Return the [x, y] coordinate for the center point of the cell that contains the specified text.  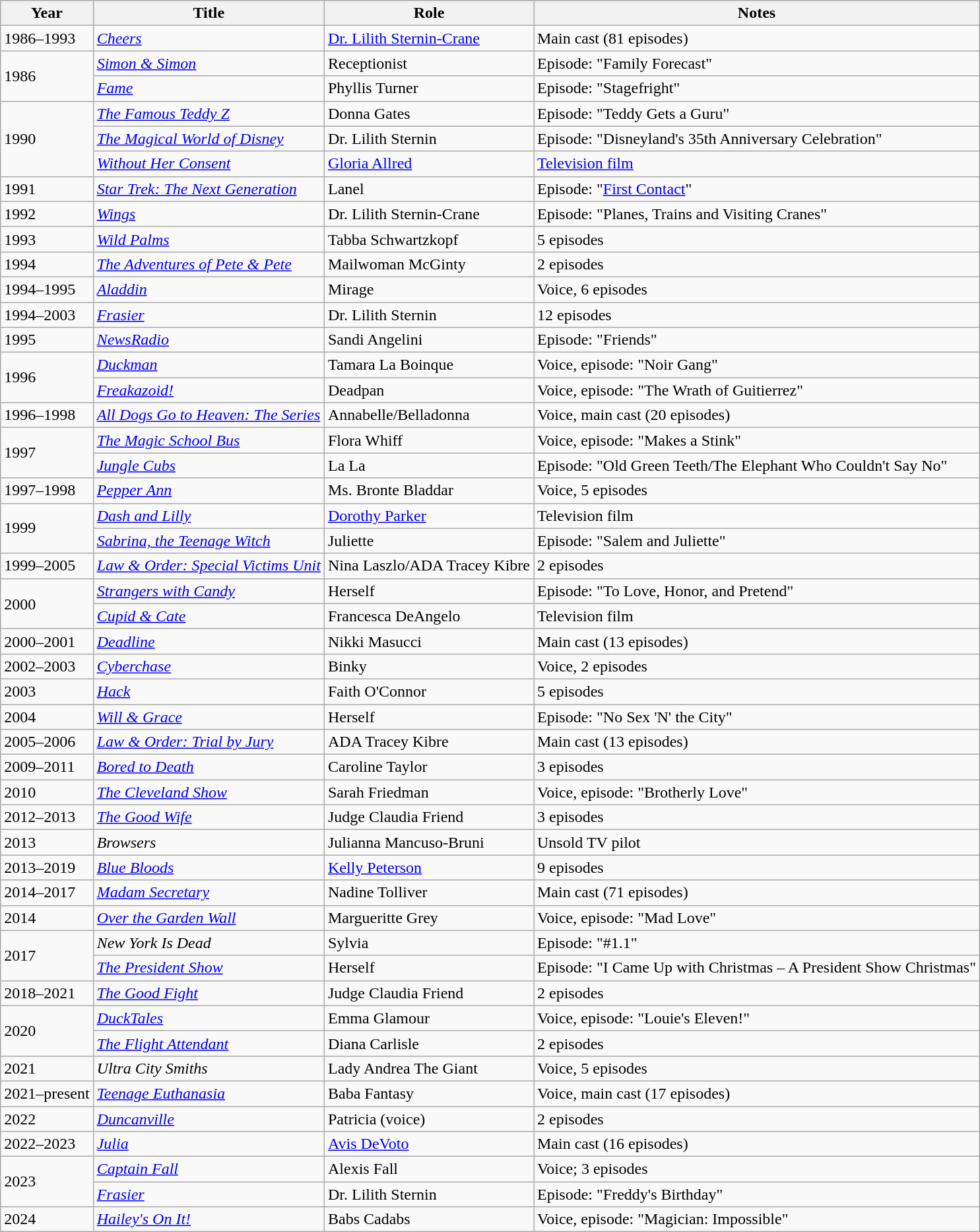
2013–2019 [47, 868]
Sandi Angelini [429, 340]
Episode: "Friends" [756, 340]
Voice, episode: "Brotherly Love" [756, 792]
New York Is Dead [209, 943]
Teenage Euthanasia [209, 1093]
2014–2017 [47, 893]
Sabrina, the Teenage Witch [209, 541]
The Flight Attendant [209, 1043]
Ultra City Smiths [209, 1068]
Episode: "Freddy's Birthday" [756, 1194]
2021 [47, 1068]
1996–1998 [47, 415]
Voice, episode: "Mad Love" [756, 918]
Gloria Allred [429, 164]
Babs Cadabs [429, 1219]
Voice, episode: "Louie's Eleven!" [756, 1018]
2000–2001 [47, 641]
Francesca DeAngelo [429, 616]
Episode: "To Love, Honor, and Pretend" [756, 591]
Without Her Consent [209, 164]
Episode: "Stagefright" [756, 88]
Duncanville [209, 1119]
Cupid & Cate [209, 616]
Voice, episode: "Makes a Stink" [756, 440]
12 episodes [756, 315]
Lady Andrea The Giant [429, 1068]
Phyllis Turner [429, 88]
1994–1995 [47, 289]
Wings [209, 214]
Voice, 6 episodes [756, 289]
Julianna Mancuso-Bruni [429, 842]
The Good Wife [209, 817]
Voice, main cast (17 episodes) [756, 1093]
Voice, episode: "Noir Gang" [756, 365]
Duckman [209, 365]
Episode: "Family Forecast" [756, 63]
Episode: "First Contact" [756, 189]
The Magical World of Disney [209, 139]
9 episodes [756, 868]
Episode: "Planes, Trains and Visiting Cranes" [756, 214]
NewsRadio [209, 340]
Star Trek: The Next Generation [209, 189]
Sarah Friedman [429, 792]
Juliette [429, 541]
Fame [209, 88]
Main cast (16 episodes) [756, 1144]
Diana Carlisle [429, 1043]
Binky [429, 666]
1995 [47, 340]
1994–2003 [47, 315]
2023 [47, 1182]
Kelly Peterson [429, 868]
Deadpan [429, 390]
Hack [209, 691]
The Magic School Bus [209, 440]
1997 [47, 453]
1997–1998 [47, 491]
Unsold TV pilot [756, 842]
1994 [47, 264]
Captain Fall [209, 1169]
Tamara La Boinque [429, 365]
DuckTales [209, 1018]
Bored to Death [209, 767]
2002–2003 [47, 666]
Avis DeVoto [429, 1144]
Hailey's On It! [209, 1219]
2018–2021 [47, 993]
Episode: "Disneyland's 35th Anniversary Celebration" [756, 139]
2022 [47, 1119]
Receptionist [429, 63]
Role [429, 13]
2010 [47, 792]
2000 [47, 603]
2021–present [47, 1093]
Julia [209, 1144]
Voice, main cast (20 episodes) [756, 415]
Wild Palms [209, 239]
La La [429, 465]
Nadine Tolliver [429, 893]
1996 [47, 378]
Flora Whiff [429, 440]
2014 [47, 918]
Donna Gates [429, 114]
Freakazoid! [209, 390]
2013 [47, 842]
Strangers with Candy [209, 591]
2004 [47, 716]
Voice, episode: "The Wrath of Guitierrez" [756, 390]
Faith O'Connor [429, 691]
Episode: "I Came Up with Christmas – A President Show Christmas" [756, 968]
1993 [47, 239]
Cheers [209, 38]
2017 [47, 955]
Over the Garden Wall [209, 918]
The Good Fight [209, 993]
Episode: "No Sex 'N' the City" [756, 716]
ADA Tracey Kibre [429, 742]
Notes [756, 13]
The President Show [209, 968]
2024 [47, 1219]
1991 [47, 189]
Episode: "Salem and Juliette" [756, 541]
Law & Order: Trial by Jury [209, 742]
Voice; 3 episodes [756, 1169]
1992 [47, 214]
Caroline Taylor [429, 767]
Aladdin [209, 289]
Year [47, 13]
Episode: "Old Green Teeth/The Elephant Who Couldn't Say No" [756, 465]
2003 [47, 691]
Episode: "#1.1" [756, 943]
1986–1993 [47, 38]
2005–2006 [47, 742]
Cyberchase [209, 666]
All Dogs Go to Heaven: The Series [209, 415]
The Adventures of Pete & Pete [209, 264]
The Famous Teddy Z [209, 114]
2012–2013 [47, 817]
1999–2005 [47, 566]
Blue Bloods [209, 868]
Deadline [209, 641]
Dash and Lilly [209, 516]
Main cast (71 episodes) [756, 893]
Annabelle/Belladonna [429, 415]
1986 [47, 76]
Dorothy Parker [429, 516]
Title [209, 13]
Tabba Schwartzkopf [429, 239]
Ms. Bronte Bladdar [429, 491]
1999 [47, 528]
Mirage [429, 289]
The Cleveland Show [209, 792]
Margueritte Grey [429, 918]
Mailwoman McGinty [429, 264]
Episode: "Teddy Gets a Guru" [756, 114]
Nikki Masucci [429, 641]
2022–2023 [47, 1144]
Alexis Fall [429, 1169]
Patricia (voice) [429, 1119]
Baba Fantasy [429, 1093]
Pepper Ann [209, 491]
1990 [47, 139]
Law & Order: Special Victims Unit [209, 566]
Sylvia [429, 943]
Nina Laszlo/ADA Tracey Kibre [429, 566]
Simon & Simon [209, 63]
Madam Secretary [209, 893]
Emma Glamour [429, 1018]
Main cast (81 episodes) [756, 38]
Jungle Cubs [209, 465]
Browsers [209, 842]
2020 [47, 1031]
Lanel [429, 189]
Voice, 2 episodes [756, 666]
Will & Grace [209, 716]
Voice, episode: "Magician: Impossible" [756, 1219]
2009–2011 [47, 767]
